Scan for the cell matching the given text and deliver its (x, y) coordinate at center. 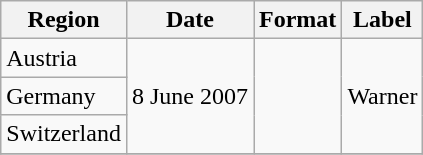
Austria (64, 58)
8 June 2007 (190, 96)
Warner (382, 96)
Format (298, 20)
Date (190, 20)
Switzerland (64, 134)
Germany (64, 96)
Label (382, 20)
Region (64, 20)
